Return the (X, Y) coordinate for the center point of the cell that contains the specified text.  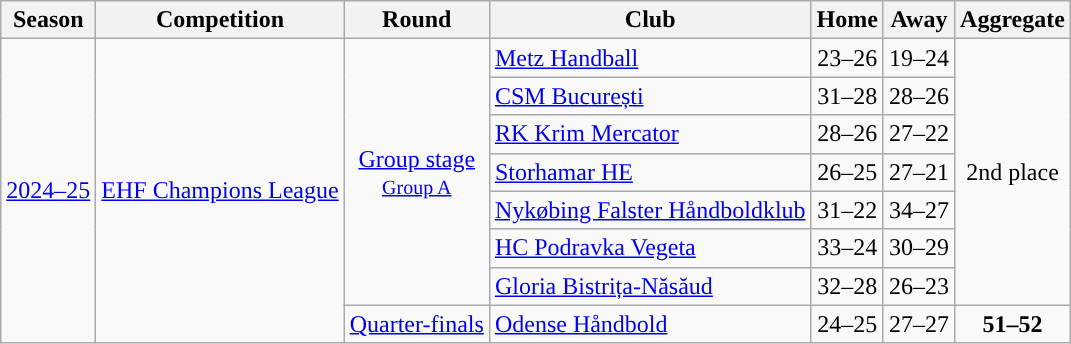
32–28 (847, 286)
Away (918, 20)
Aggregate (1013, 20)
Gloria Bistrița-Năsăud (650, 286)
Storhamar HE (650, 172)
RK Krim Mercator (650, 134)
Club (650, 20)
27–22 (918, 134)
EHF Champions League (220, 191)
Quarter-finals (416, 324)
31–28 (847, 96)
26–23 (918, 286)
33–24 (847, 248)
Competition (220, 20)
HC Podravka Vegeta (650, 248)
24–25 (847, 324)
CSM București (650, 96)
Group stageGroup A (416, 172)
Metz Handball (650, 58)
Round (416, 20)
2024–25 (48, 191)
27–27 (918, 324)
23–26 (847, 58)
Odense Håndbold (650, 324)
Nykøbing Falster Håndboldklub (650, 210)
30–29 (918, 248)
19–24 (918, 58)
34–27 (918, 210)
31–22 (847, 210)
51–52 (1013, 324)
Season (48, 20)
2nd place (1013, 172)
Home (847, 20)
26–25 (847, 172)
27–21 (918, 172)
